Detect which cell encompasses the target text, then output its (x, y) center coordinate. 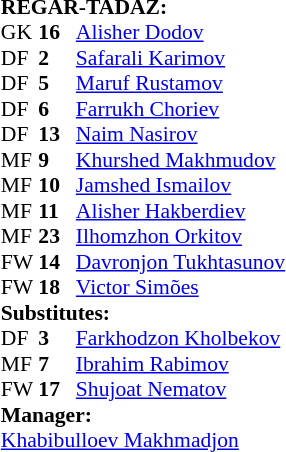
3 (57, 339)
Farrukh Choriev (180, 109)
Ilhomzhon Orkitov (180, 237)
Safarali Karimov (180, 58)
Victor Simões (180, 287)
10 (57, 185)
Ibrahim Rabimov (180, 364)
2 (57, 58)
Shujoat Nematov (180, 389)
9 (57, 160)
11 (57, 211)
16 (57, 33)
Jamshed Ismailov (180, 185)
18 (57, 287)
Substitutes: (143, 313)
Farkhodzon Kholbekov (180, 339)
14 (57, 262)
Alisher Dodov (180, 33)
7 (57, 364)
17 (57, 389)
Alisher Hakberdiev (180, 211)
Davronjon Tukhtasunov (180, 262)
23 (57, 237)
Khurshed Makhmudov (180, 160)
Manager: (143, 415)
6 (57, 109)
Maruf Rustamov (180, 83)
5 (57, 83)
GK (20, 33)
13 (57, 135)
Naim Nasirov (180, 135)
